Search for the cell housing the specified text and yield its [x, y] center coordinate. 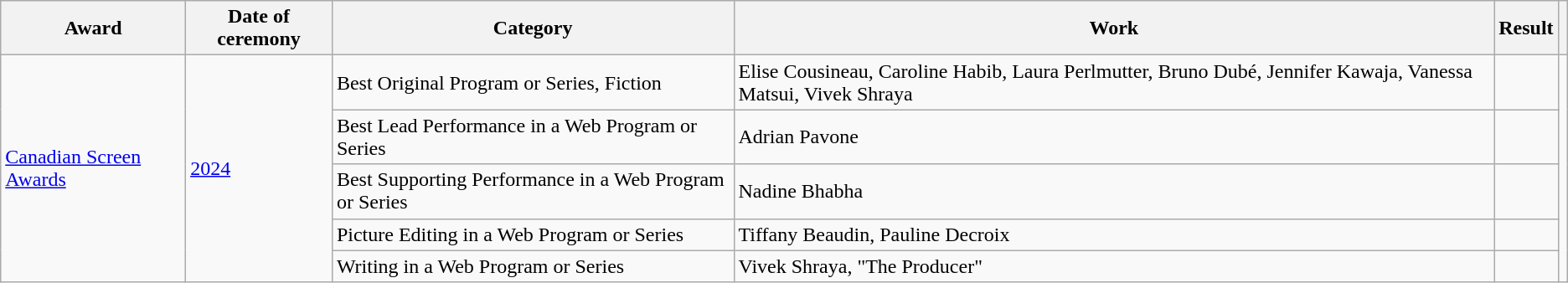
Best Original Program or Series, Fiction [533, 82]
Elise Cousineau, Caroline Habib, Laura Perlmutter, Bruno Dubé, Jennifer Kawaja, Vanessa Matsui, Vivek Shraya [1114, 82]
Vivek Shraya, "The Producer" [1114, 266]
Writing in a Web Program or Series [533, 266]
Result [1526, 28]
Tiffany Beaudin, Pauline Decroix [1114, 234]
Adrian Pavone [1114, 137]
Best Lead Performance in a Web Program or Series [533, 137]
Canadian Screen Awards [94, 169]
Picture Editing in a Web Program or Series [533, 234]
Best Supporting Performance in a Web Program or Series [533, 191]
Work [1114, 28]
Category [533, 28]
2024 [260, 169]
Award [94, 28]
Nadine Bhabha [1114, 191]
Date of ceremony [260, 28]
